Provide the (X, Y) coordinate of the cell's center where the given text is located.  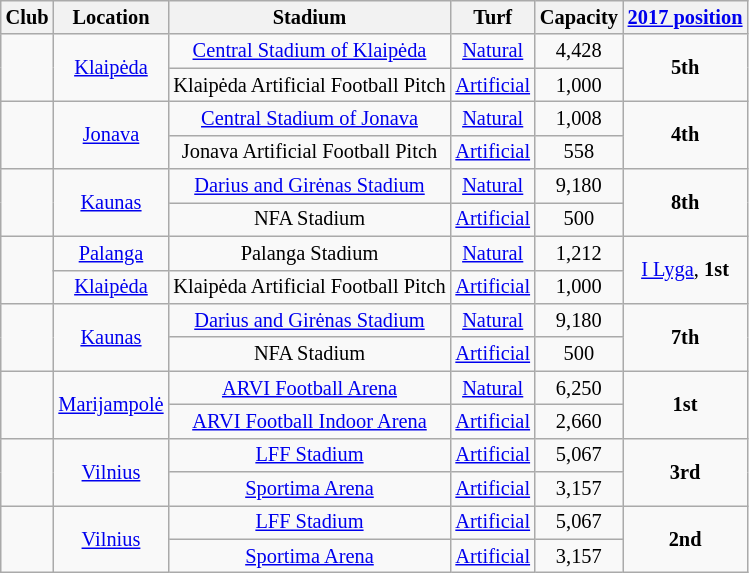
3rd (686, 472)
2017 position (686, 17)
Central Stadium of Klaipėda (309, 51)
4,428 (579, 51)
5th (686, 68)
Location (110, 17)
1,008 (579, 118)
Club (28, 17)
1st (686, 404)
6,250 (579, 388)
7th (686, 336)
Central Stadium of Jonava (309, 118)
Jonava Artificial Football Pitch (309, 152)
Marijampolė (110, 404)
Capacity (579, 17)
Jonava (110, 134)
I Lyga, 1st (686, 270)
1,212 (579, 253)
8th (686, 202)
2,660 (579, 421)
ARVI Football Indoor Arena (309, 421)
Palanga (110, 253)
Turf (493, 17)
Stadium (309, 17)
ARVI Football Arena (309, 388)
558 (579, 152)
4th (686, 134)
Palanga Stadium (309, 253)
2nd (686, 538)
